Find where the given text appears and provide that cell's center as [x, y] coordinate. 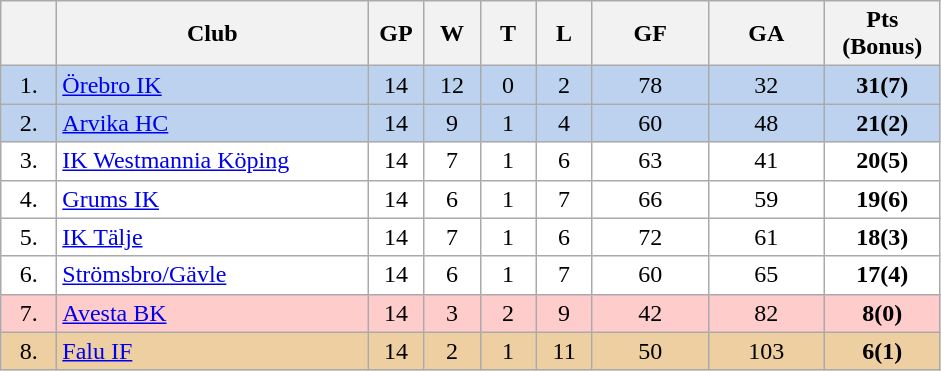
32 [766, 85]
66 [650, 199]
Arvika HC [212, 123]
11 [564, 351]
Strömsbro/Gävle [212, 275]
50 [650, 351]
18(3) [882, 237]
4 [564, 123]
8. [29, 351]
8(0) [882, 313]
2. [29, 123]
IK Westmannia Köping [212, 161]
65 [766, 275]
78 [650, 85]
61 [766, 237]
3 [452, 313]
12 [452, 85]
GA [766, 34]
1. [29, 85]
82 [766, 313]
GP [396, 34]
17(4) [882, 275]
63 [650, 161]
Örebro IK [212, 85]
21(2) [882, 123]
19(6) [882, 199]
7. [29, 313]
IK Tälje [212, 237]
Grums IK [212, 199]
GF [650, 34]
5. [29, 237]
T [508, 34]
Club [212, 34]
6(1) [882, 351]
L [564, 34]
103 [766, 351]
W [452, 34]
6. [29, 275]
41 [766, 161]
59 [766, 199]
31(7) [882, 85]
Falu IF [212, 351]
4. [29, 199]
Avesta BK [212, 313]
72 [650, 237]
Pts (Bonus) [882, 34]
48 [766, 123]
20(5) [882, 161]
42 [650, 313]
0 [508, 85]
3. [29, 161]
